Determine the (X, Y) coordinate at the center of the cell enclosing the given text.  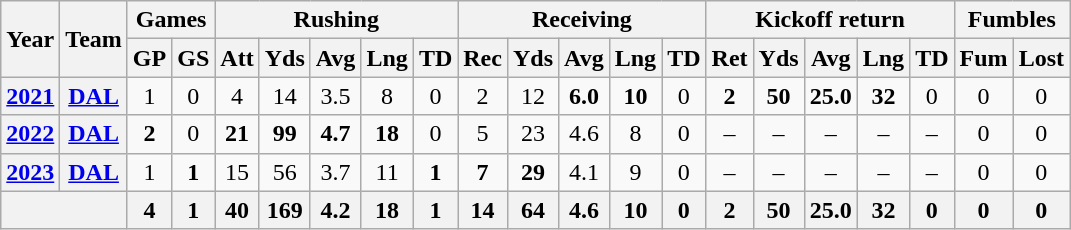
169 (284, 210)
Rec (483, 58)
12 (532, 96)
40 (237, 210)
Games (170, 20)
Kickoff return (830, 20)
2023 (30, 172)
21 (237, 134)
GS (194, 58)
Receiving (582, 20)
29 (532, 172)
4.1 (584, 172)
64 (532, 210)
15 (237, 172)
4.2 (336, 210)
23 (532, 134)
3.7 (336, 172)
5 (483, 134)
Lost (1041, 58)
2022 (30, 134)
GP (149, 58)
7 (483, 172)
2021 (30, 96)
Att (237, 58)
Year (30, 39)
6.0 (584, 96)
Rushing (336, 20)
Fum (984, 58)
Ret (730, 58)
3.5 (336, 96)
4.7 (336, 134)
99 (284, 134)
56 (284, 172)
Fumbles (1012, 20)
Team (94, 39)
11 (387, 172)
9 (635, 172)
